Output the [x, y] coordinate of the center of the cell containing the given text.  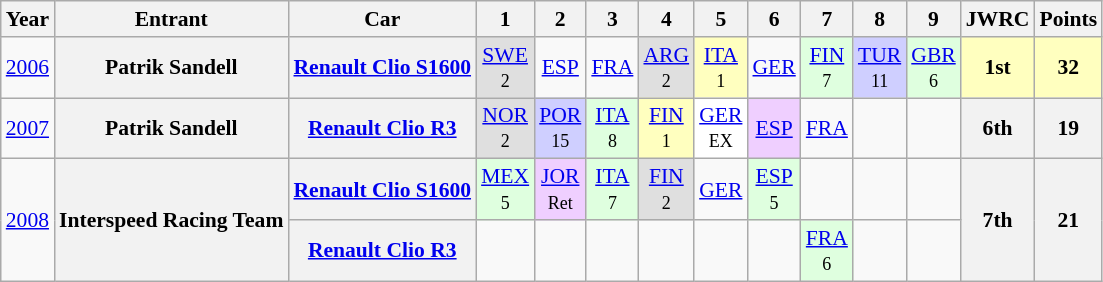
FIN1 [666, 128]
7 [827, 19]
3 [612, 19]
FIN7 [827, 68]
2007 [28, 128]
ITA1 [720, 68]
ESP5 [774, 190]
TUR11 [880, 68]
FIN2 [666, 190]
MEX5 [505, 190]
2006 [28, 68]
POR15 [560, 128]
Points [1068, 19]
6th [998, 128]
NOR2 [505, 128]
Year [28, 19]
4 [666, 19]
5 [720, 19]
Interspeed Racing Team [171, 220]
19 [1068, 128]
8 [880, 19]
1st [998, 68]
SWE2 [505, 68]
Entrant [171, 19]
GBR6 [934, 68]
ITA7 [612, 190]
9 [934, 19]
32 [1068, 68]
21 [1068, 220]
2 [560, 19]
JORRet [560, 190]
ARG2 [666, 68]
ITA8 [612, 128]
1 [505, 19]
Car [382, 19]
GEREX [720, 128]
JWRC [998, 19]
2008 [28, 220]
6 [774, 19]
FRA6 [827, 250]
7th [998, 220]
